Capture the cell that displays the provided text and extract its [X, Y] central coordinate. 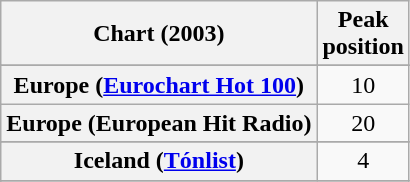
20 [363, 123]
4 [363, 161]
Chart (2003) [159, 34]
Europe (Eurochart Hot 100) [159, 85]
Peakposition [363, 34]
Europe (European Hit Radio) [159, 123]
10 [363, 85]
Iceland (Tónlist) [159, 161]
